Capture the cell that displays the provided text and extract its (X, Y) central coordinate. 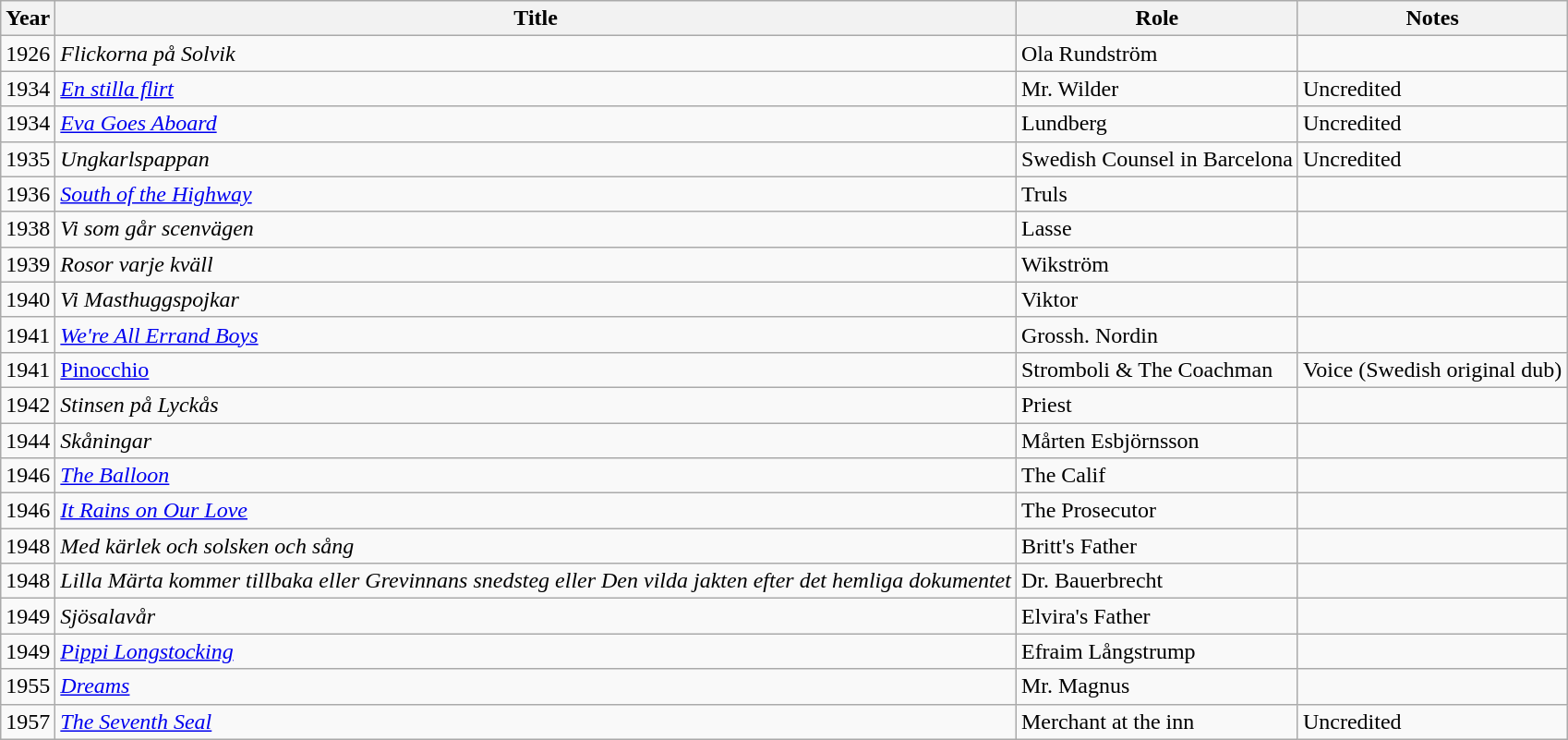
1942 (28, 405)
The Prosecutor (1156, 511)
The Balloon (536, 476)
Britt's Father (1156, 546)
Mr. Wilder (1156, 89)
1944 (28, 441)
Vi som går scenvägen (536, 229)
Priest (1156, 405)
Swedish Counsel in Barcelona (1156, 159)
1938 (28, 229)
It Rains on Our Love (536, 511)
Mårten Esbjörnsson (1156, 441)
Truls (1156, 194)
We're All Errand Boys (536, 334)
Mr. Magnus (1156, 686)
Grossh. Nordin (1156, 334)
The Calif (1156, 476)
Eva Goes Aboard (536, 124)
Lilla Märta kommer tillbaka eller Grevinnans snedsteg eller Den vilda jakten efter det hemliga dokumentet (536, 581)
Elvira's Father (1156, 616)
Merchant at the inn (1156, 722)
Dr. Bauerbrecht (1156, 581)
1935 (28, 159)
South of the Highway (536, 194)
Dreams (536, 686)
1957 (28, 722)
Year (28, 18)
Title (536, 18)
1939 (28, 264)
Rosor varje kväll (536, 264)
Lasse (1156, 229)
Viktor (1156, 299)
Pippi Longstocking (536, 651)
Voice (Swedish original dub) (1431, 370)
1926 (28, 54)
Pinocchio (536, 370)
Efraim Långstrump (1156, 651)
Stinsen på Lyckås (536, 405)
1936 (28, 194)
Ola Rundström (1156, 54)
Stromboli & The Coachman (1156, 370)
Lundberg (1156, 124)
Med kärlek och solsken och sång (536, 546)
Flickorna på Solvik (536, 54)
En stilla flirt (536, 89)
Ungkarlspappan (536, 159)
1940 (28, 299)
1955 (28, 686)
Notes (1431, 18)
Sjösalavår (536, 616)
Wikström (1156, 264)
Vi Masthuggspojkar (536, 299)
Skåningar (536, 441)
The Seventh Seal (536, 722)
Role (1156, 18)
